For the text-containing cell, return its midpoint in [X, Y] coordinate format. 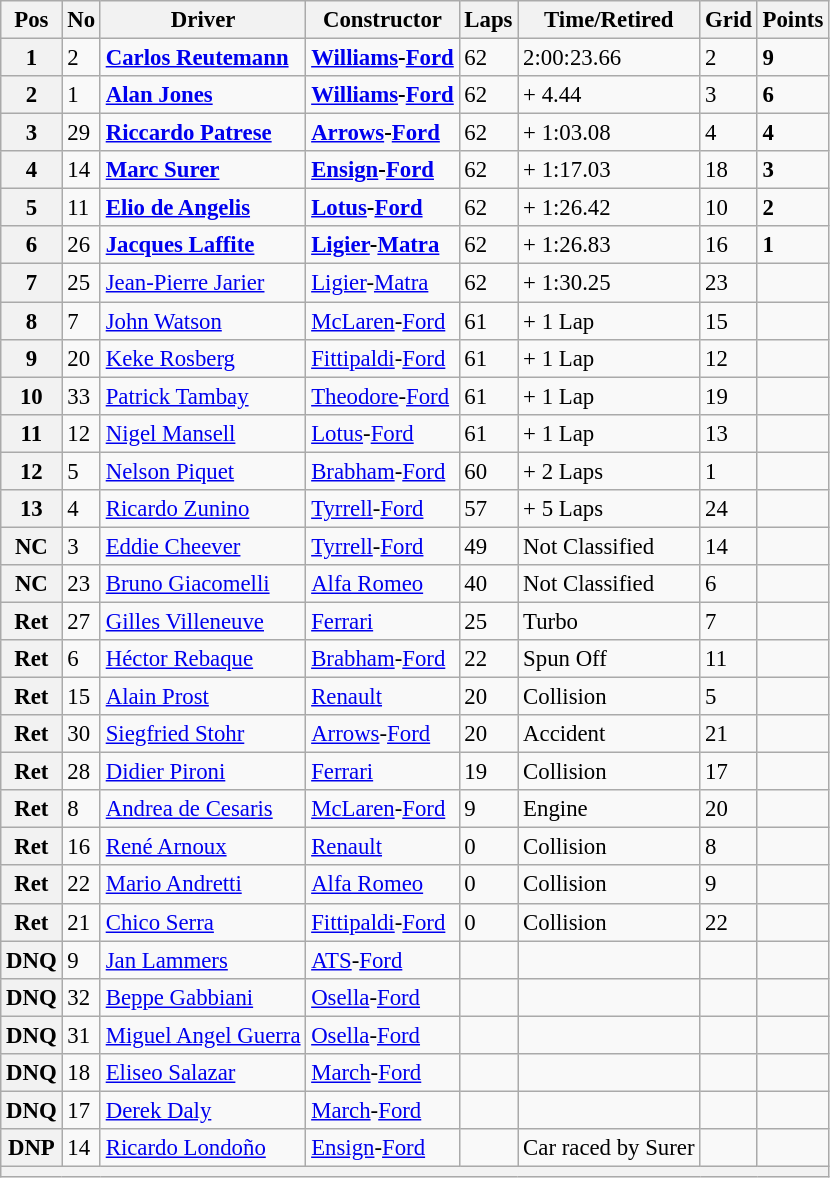
30 [81, 734]
24 [728, 509]
60 [488, 471]
Elio de Angelis [202, 208]
29 [81, 133]
2:00:23.66 [609, 58]
Driver [202, 20]
Car raced by Surer [609, 1148]
Gilles Villeneuve [202, 621]
31 [81, 1035]
28 [81, 772]
Ricardo Londoño [202, 1148]
Beppe Gabbiani [202, 997]
René Arnoux [202, 847]
Accident [609, 734]
Points [792, 20]
+ 1:26.83 [609, 245]
Constructor [382, 20]
Riccardo Patrese [202, 133]
Keke Rosberg [202, 358]
Andrea de Cesaris [202, 809]
Spun Off [609, 659]
Laps [488, 20]
33 [81, 396]
40 [488, 584]
Eliseo Salazar [202, 1073]
Jan Lammers [202, 960]
Theodore-Ford [382, 396]
Grid [728, 20]
DNP [32, 1148]
Didier Pironi [202, 772]
Miguel Angel Guerra [202, 1035]
Nigel Mansell [202, 433]
Ricardo Zunino [202, 509]
Derek Daly [202, 1110]
Time/Retired [609, 20]
+ 1:26.42 [609, 208]
Engine [609, 809]
Patrick Tambay [202, 396]
Jacques Laffite [202, 245]
27 [81, 621]
+ 1:17.03 [609, 170]
26 [81, 245]
57 [488, 509]
Héctor Rebaque [202, 659]
Bruno Giacomelli [202, 584]
No [81, 20]
+ 2 Laps [609, 471]
Jean-Pierre Jarier [202, 283]
Mario Andretti [202, 885]
Turbo [609, 621]
+ 1:30.25 [609, 283]
Chico Serra [202, 922]
Alan Jones [202, 95]
Nelson Piquet [202, 471]
Siegfried Stohr [202, 734]
Alain Prost [202, 697]
Eddie Cheever [202, 546]
+ 4.44 [609, 95]
Carlos Reutemann [202, 58]
49 [488, 546]
+ 5 Laps [609, 509]
John Watson [202, 321]
Pos [32, 20]
32 [81, 997]
Marc Surer [202, 170]
+ 1:03.08 [609, 133]
ATS-Ford [382, 960]
